Determine the (x, y) coordinate at the center of the cell enclosing the given text.  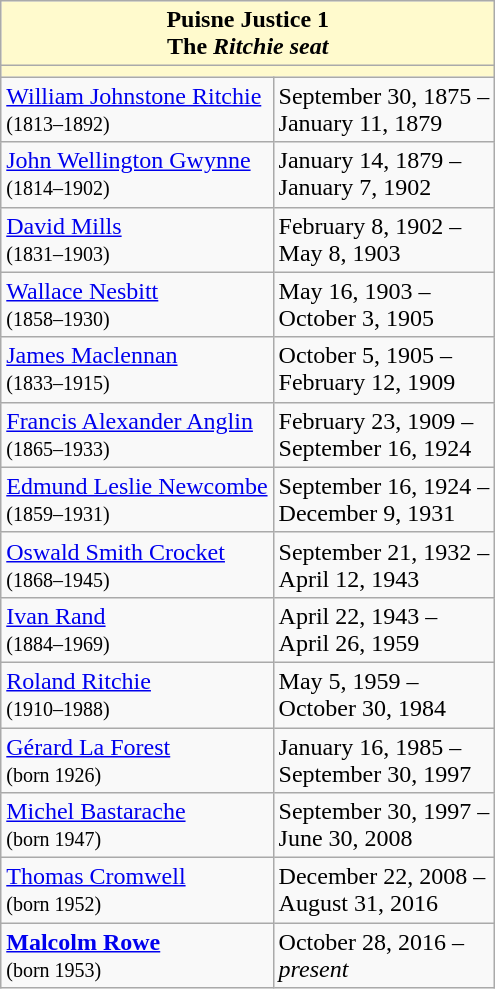
February 23, 1909 – September 16, 1924 (384, 434)
Michel Bastarache(born 1947) (137, 826)
January 16, 1985 – September 30, 1997 (384, 760)
Oswald Smith Crocket(1868–1945) (137, 564)
Malcolm Rowe(born 1953) (137, 956)
May 5, 1959 – October 30, 1984 (384, 694)
Francis Alexander Anglin(1865–1933) (137, 434)
Edmund Leslie Newcombe(1859–1931) (137, 500)
Puisne Justice 1The Ritchie seat (248, 34)
Roland Ritchie(1910–1988) (137, 694)
October 28, 2016 – present (384, 956)
May 16, 1903 – October 3, 1905 (384, 304)
April 22, 1943 – April 26, 1959 (384, 630)
William Johnstone Ritchie (1813–1892) (137, 110)
September 16, 1924 – December 9, 1931 (384, 500)
Gérard La Forest(born 1926) (137, 760)
James Maclennan(1833–1915) (137, 370)
September 21, 1932 – April 12, 1943 (384, 564)
John Wellington Gwynne(1814–1902) (137, 174)
Wallace Nesbitt(1858–1930) (137, 304)
Thomas Cromwell(born 1952) (137, 890)
Ivan Rand(1884–1969) (137, 630)
December 22, 2008 – August 31, 2016 (384, 890)
David Mills(1831–1903) (137, 240)
September 30, 1875 – January 11, 1879 (384, 110)
January 14, 1879 – January 7, 1902 (384, 174)
September 30, 1997 – June 30, 2008 (384, 826)
October 5, 1905 – February 12, 1909 (384, 370)
February 8, 1902 – May 8, 1903 (384, 240)
